Search for the cell housing the specified text and yield its (X, Y) center coordinate. 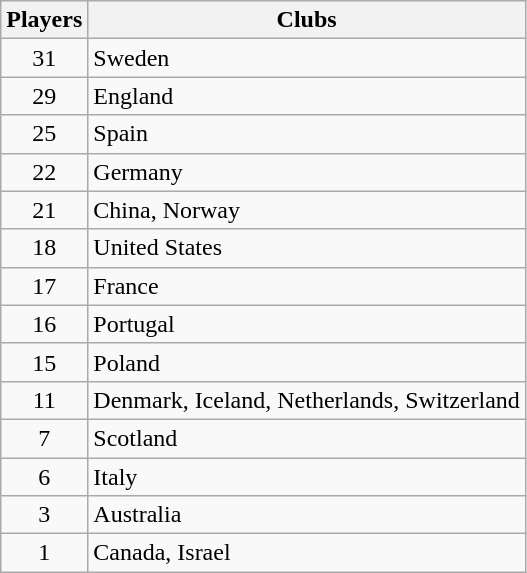
25 (44, 134)
United States (307, 248)
Clubs (307, 20)
Canada, Israel (307, 553)
Germany (307, 172)
Italy (307, 477)
21 (44, 210)
1 (44, 553)
7 (44, 438)
Scotland (307, 438)
Poland (307, 362)
18 (44, 248)
Australia (307, 515)
22 (44, 172)
France (307, 286)
3 (44, 515)
Portugal (307, 324)
Denmark, Iceland, Netherlands, Switzerland (307, 400)
6 (44, 477)
China, Norway (307, 210)
15 (44, 362)
11 (44, 400)
29 (44, 96)
16 (44, 324)
17 (44, 286)
31 (44, 58)
Sweden (307, 58)
England (307, 96)
Players (44, 20)
Spain (307, 134)
